Detect which cell encompasses the target text, then output its [X, Y] center coordinate. 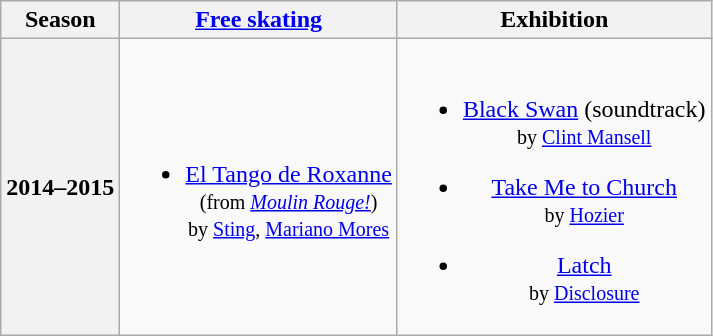
El Tango de Roxanne (from Moulin Rouge!) by Sting, Mariano Mores [259, 187]
Season [60, 20]
Black Swan (soundtrack) by Clint Mansell Take Me to Church by Hozier Latch by Disclosure [554, 187]
Free skating [259, 20]
2014–2015 [60, 187]
Exhibition [554, 20]
